From the cell containing the given text, extract its center point as [X, Y] coordinate. 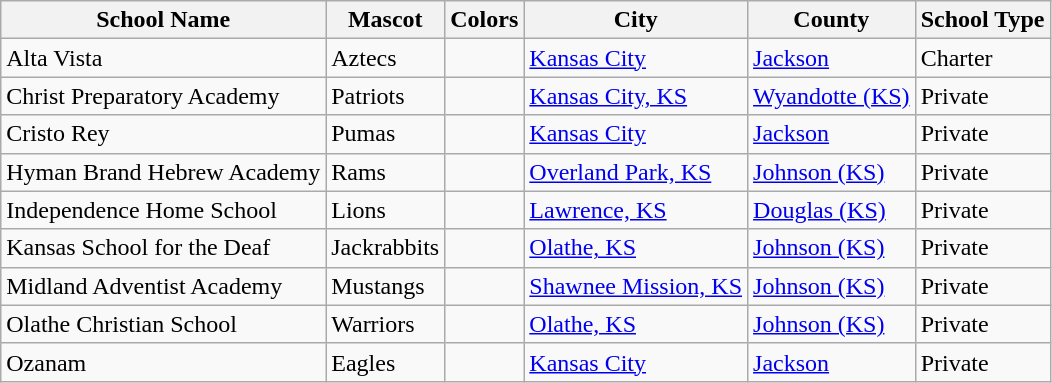
Olathe Christian School [164, 324]
Hyman Brand Hebrew Academy [164, 172]
Cristo Rey [164, 134]
Lions [386, 210]
Lawrence, KS [636, 210]
Ozanam [164, 362]
Alta Vista [164, 58]
Mustangs [386, 286]
Independence Home School [164, 210]
Kansas City, KS [636, 96]
Wyandotte (KS) [832, 96]
Warriors [386, 324]
Shawnee Mission, KS [636, 286]
County [832, 20]
School Type [982, 20]
Eagles [386, 362]
Mascot [386, 20]
Colors [484, 20]
Rams [386, 172]
Douglas (KS) [832, 210]
Aztecs [386, 58]
Patriots [386, 96]
Christ Preparatory Academy [164, 96]
Charter [982, 58]
Kansas School for the Deaf [164, 248]
Pumas [386, 134]
Midland Adventist Academy [164, 286]
Overland Park, KS [636, 172]
School Name [164, 20]
Jackrabbits [386, 248]
City [636, 20]
